For the text-containing cell, return its midpoint in (x, y) coordinate format. 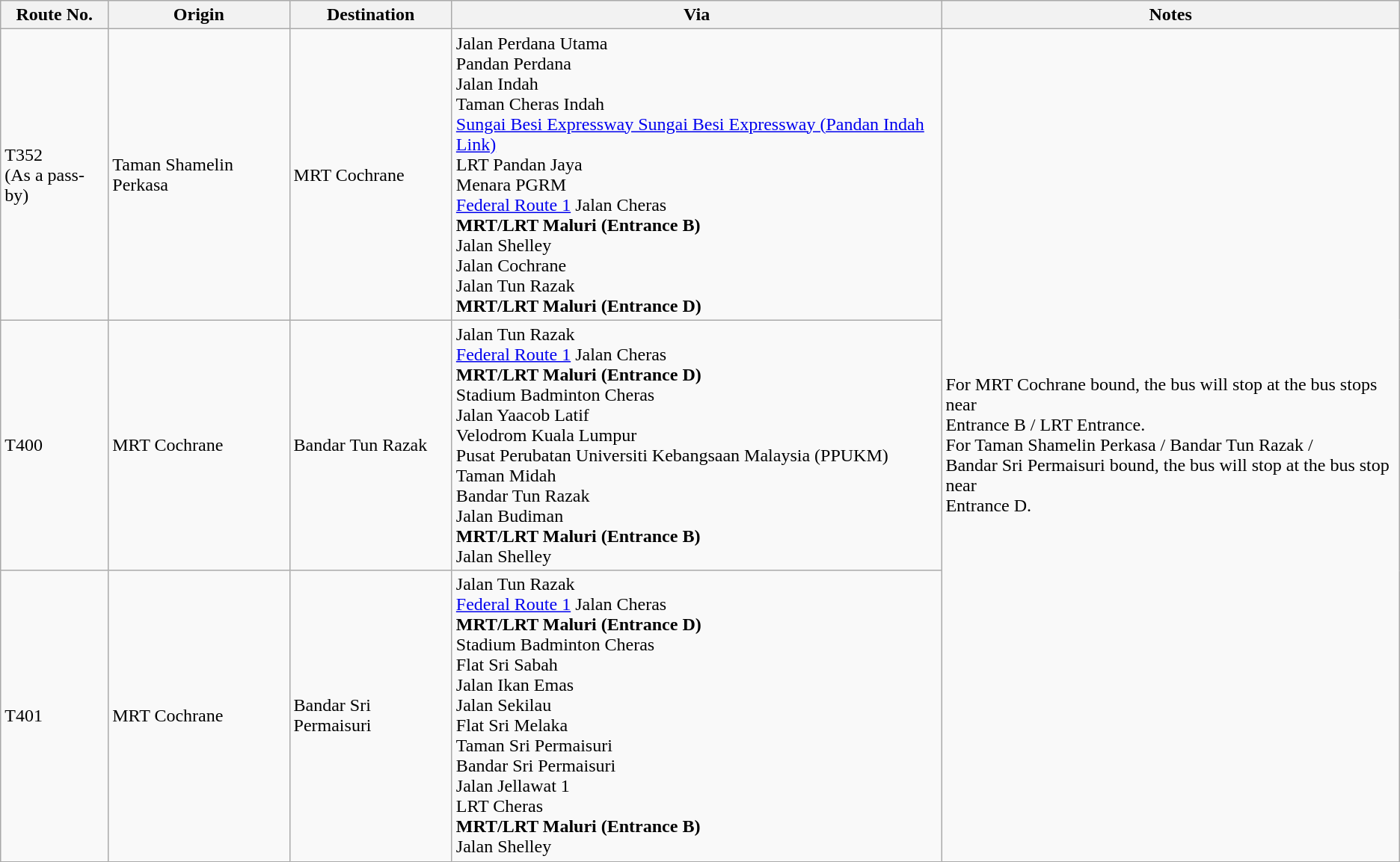
Taman Shamelin Perkasa (199, 175)
Destination (371, 15)
T400 (55, 446)
Notes (1170, 15)
Bandar Sri Permaisuri (371, 716)
Via (697, 15)
Origin (199, 15)
Bandar Tun Razak (371, 446)
Route No. (55, 15)
T352(As a pass-by) (55, 175)
T401 (55, 716)
